Detect which cell encompasses the target text, then output its [X, Y] center coordinate. 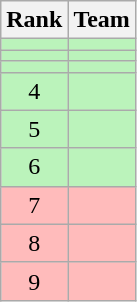
5 [34, 129]
Rank [34, 20]
6 [34, 167]
4 [34, 91]
9 [34, 281]
7 [34, 205]
Team [102, 20]
8 [34, 243]
